Extract the [X, Y] coordinate from the center of the cell holding the provided text.  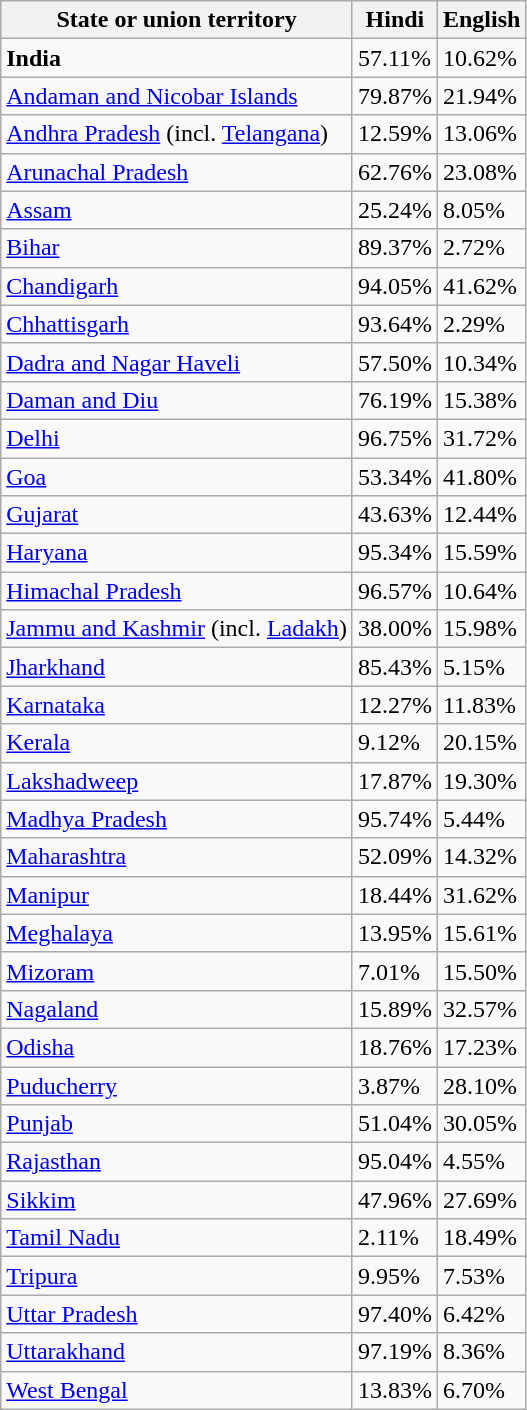
52.09% [394, 857]
Manipur [177, 895]
West Bengal [177, 1390]
Uttar Pradesh [177, 1314]
14.32% [481, 857]
3.87% [394, 1085]
Hindi [394, 20]
Madhya Pradesh [177, 819]
95.74% [394, 819]
Andaman and Nicobar Islands [177, 96]
96.57% [394, 591]
57.11% [394, 58]
85.43% [394, 667]
15.50% [481, 971]
Andhra Pradesh (incl. Telangana) [177, 134]
95.04% [394, 1162]
62.76% [394, 172]
23.08% [481, 172]
47.96% [394, 1200]
38.00% [394, 629]
30.05% [481, 1124]
Uttarakhand [177, 1352]
9.12% [394, 743]
India [177, 58]
53.34% [394, 477]
5.44% [481, 819]
5.15% [481, 667]
6.70% [481, 1390]
31.72% [481, 438]
12.27% [394, 705]
8.36% [481, 1352]
41.62% [481, 286]
Assam [177, 210]
15.89% [394, 1009]
15.61% [481, 933]
Sikkim [177, 1200]
Chhattisgarh [177, 324]
Gujarat [177, 515]
51.04% [394, 1124]
19.30% [481, 781]
Haryana [177, 553]
15.38% [481, 400]
Bihar [177, 248]
4.55% [481, 1162]
10.34% [481, 362]
Tamil Nadu [177, 1238]
State or union territory [177, 20]
Chandigarh [177, 286]
79.87% [394, 96]
96.75% [394, 438]
English [481, 20]
2.11% [394, 1238]
Jammu and Kashmir (incl. Ladakh) [177, 629]
6.42% [481, 1314]
Lakshadweep [177, 781]
8.05% [481, 210]
15.59% [481, 553]
2.29% [481, 324]
9.95% [394, 1276]
15.98% [481, 629]
18.49% [481, 1238]
10.62% [481, 58]
Punjab [177, 1124]
27.69% [481, 1200]
28.10% [481, 1085]
25.24% [394, 210]
Himachal Pradesh [177, 591]
Maharashtra [177, 857]
Arunachal Pradesh [177, 172]
Daman and Diu [177, 400]
21.94% [481, 96]
18.76% [394, 1047]
7.01% [394, 971]
Nagaland [177, 1009]
Odisha [177, 1047]
Delhi [177, 438]
12.44% [481, 515]
20.15% [481, 743]
11.83% [481, 705]
94.05% [394, 286]
Meghalaya [177, 933]
18.44% [394, 895]
95.34% [394, 553]
12.59% [394, 134]
Goa [177, 477]
7.53% [481, 1276]
Rajasthan [177, 1162]
97.40% [394, 1314]
Kerala [177, 743]
Tripura [177, 1276]
Mizoram [177, 971]
97.19% [394, 1352]
13.95% [394, 933]
17.87% [394, 781]
Puducherry [177, 1085]
89.37% [394, 248]
17.23% [481, 1047]
43.63% [394, 515]
10.64% [481, 591]
13.83% [394, 1390]
Dadra and Nagar Haveli [177, 362]
13.06% [481, 134]
31.62% [481, 895]
32.57% [481, 1009]
Jharkhand [177, 667]
93.64% [394, 324]
2.72% [481, 248]
41.80% [481, 477]
76.19% [394, 400]
57.50% [394, 362]
Karnataka [177, 705]
